Return the [x, y] coordinate for the center point of the cell that contains the specified text.  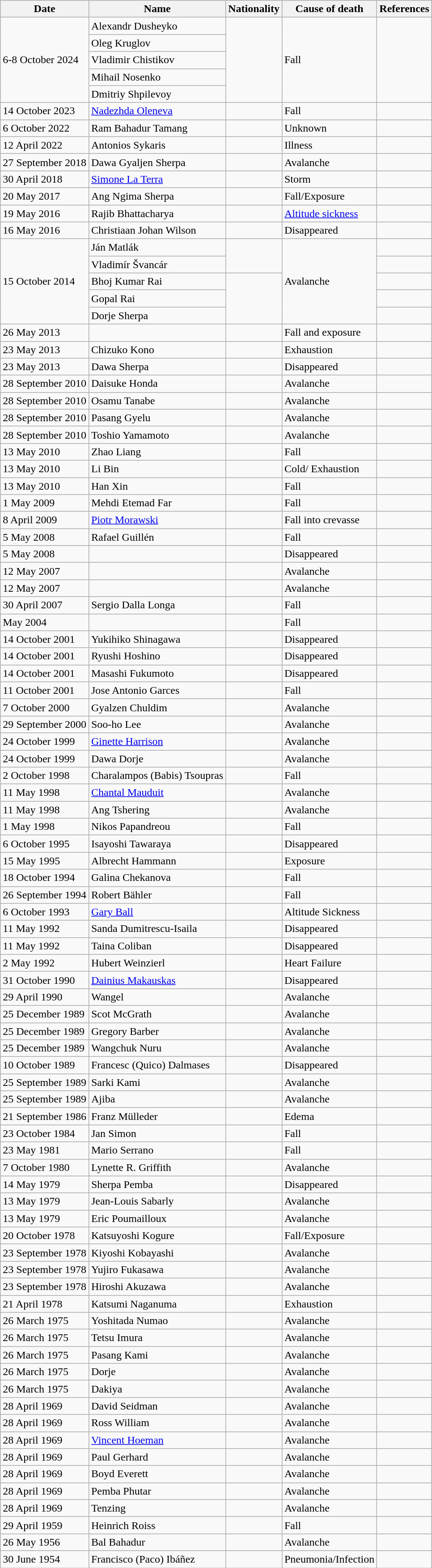
Robert Bähler [157, 895]
Eric Poumailloux [157, 1218]
David Seidman [157, 1406]
14 May 1979 [45, 1184]
Gregory Barber [157, 1031]
Rafael Guillén [157, 537]
Simone La Terra [157, 179]
Exposure [329, 861]
29 September 2000 [45, 724]
Oleg Kruglov [157, 43]
May 2004 [45, 622]
Sergio Dalla Longa [157, 605]
Ginette Harrison [157, 741]
Ryushi Hoshino [157, 656]
26 May 2013 [45, 333]
Heinrich Roiss [157, 1525]
Charalampos (Babis) Tsoupras [157, 776]
16 May 2016 [45, 231]
Mehdi Etemad Far [157, 503]
6-8 October 2024 [45, 60]
Pasang Gyelu [157, 418]
Boyd Everett [157, 1474]
15 May 1995 [45, 861]
Sarki Kami [157, 1082]
Dainius Makauskas [157, 980]
Han Xin [157, 486]
29 April 1990 [45, 997]
Illness [329, 145]
Dawa Dorje [157, 759]
14 October 2023 [45, 111]
27 September 2018 [45, 162]
Date [45, 9]
Scot McGrath [157, 1014]
Francesc (Quico) Dalmases [157, 1065]
Rajib Bhattacharya [157, 214]
References [404, 9]
Jose Antonio Garces [157, 690]
Yujiro Fukasawa [157, 1269]
Li Bin [157, 469]
Dakiya [157, 1389]
Gyalzen Chuldim [157, 707]
Dawa Gyaljen Sherpa [157, 162]
Altitude sickness [329, 214]
Jean-Louis Sabarly [157, 1201]
1 May 1998 [45, 827]
Ang Tshering [157, 810]
Nadezhda Oleneva [157, 111]
Taina Coliban [157, 946]
7 October 2000 [45, 707]
Piotr Morawski [157, 520]
Dmitriy Shpilevoy [157, 94]
Pemba Phutar [157, 1491]
Osamu Tanabe [157, 401]
Antonios Sykaris [157, 145]
Tetsu Imura [157, 1338]
Edema [329, 1116]
6 October 1993 [45, 912]
Name [157, 9]
Nikos Papandreou [157, 827]
Tenzing [157, 1508]
Unknown [329, 128]
Mihail Nosenko [157, 77]
Dorje [157, 1372]
Wangchuk Nuru [157, 1048]
29 April 1959 [45, 1525]
6 October 2022 [45, 128]
Zhao Liang [157, 452]
Daisuke Honda [157, 384]
Yoshitada Numao [157, 1321]
26 September 1994 [45, 895]
Chantal Mauduit [157, 793]
30 June 1954 [45, 1559]
Storm [329, 179]
Mario Serrano [157, 1150]
Dorje Sherpa [157, 316]
Bal Bahadur [157, 1542]
Ross William [157, 1423]
Toshio Yamamoto [157, 435]
Pneumonia/Infection [329, 1559]
Vincent Hoeman [157, 1440]
Nationality [254, 9]
19 May 2016 [45, 214]
Cause of death [329, 9]
Heart Failure [329, 963]
12 April 2022 [45, 145]
Gary Ball [157, 912]
2 October 1998 [45, 776]
Vladimír Švancár [157, 265]
2 May 1992 [45, 963]
Alexandr Dusheyko [157, 26]
Ján Matlák [157, 248]
30 April 2007 [45, 605]
Altitude Sickness [329, 912]
Sanda Dumitrescu-Isaila [157, 929]
Ajiba [157, 1099]
Ang Ngima Sherpa [157, 196]
Galina Chekanova [157, 878]
26 May 1956 [45, 1542]
20 May 2017 [45, 196]
Christiaan Johan Wilson [157, 231]
Francisco (Paco) Ibáñez [157, 1559]
Ram Bahadur Tamang [157, 128]
Pasang Kami [157, 1355]
Masashi Fukumoto [157, 673]
Albrecht Hammann [157, 861]
Sherpa Pemba [157, 1184]
31 October 1990 [45, 980]
21 September 1986 [45, 1116]
Katsumi Naganuma [157, 1304]
Isayoshi Tawaraya [157, 844]
Soo-ho Lee [157, 724]
Bhoj Kumar Rai [157, 282]
Hiroshi Akuzawa [157, 1286]
Gopal Rai [157, 299]
23 October 1984 [45, 1133]
7 October 1980 [45, 1167]
30 April 2018 [45, 179]
1 May 2009 [45, 503]
21 April 1978 [45, 1304]
11 October 2001 [45, 690]
6 October 1995 [45, 844]
Wangel [157, 997]
20 October 1978 [45, 1235]
15 October 2014 [45, 282]
8 April 2009 [45, 520]
Cold/ Exhaustion [329, 469]
Franz Mülleder [157, 1116]
Dawa Sherpa [157, 367]
23 May 1981 [45, 1150]
10 October 1989 [45, 1065]
Jan Simon [157, 1133]
Katsuyoshi Kogure [157, 1235]
Vladimir Chistikov [157, 60]
Fall and exposure [329, 333]
Fall into crevasse [329, 520]
18 October 1994 [45, 878]
Chizuko Kono [157, 350]
Yukihiko Shinagawa [157, 639]
Hubert Weinzierl [157, 963]
Lynette R. Griffith [157, 1167]
Kiyoshi Kobayashi [157, 1252]
Paul Gerhard [157, 1457]
